Return the (x, y) coordinate for the center point of the cell that contains the specified text.  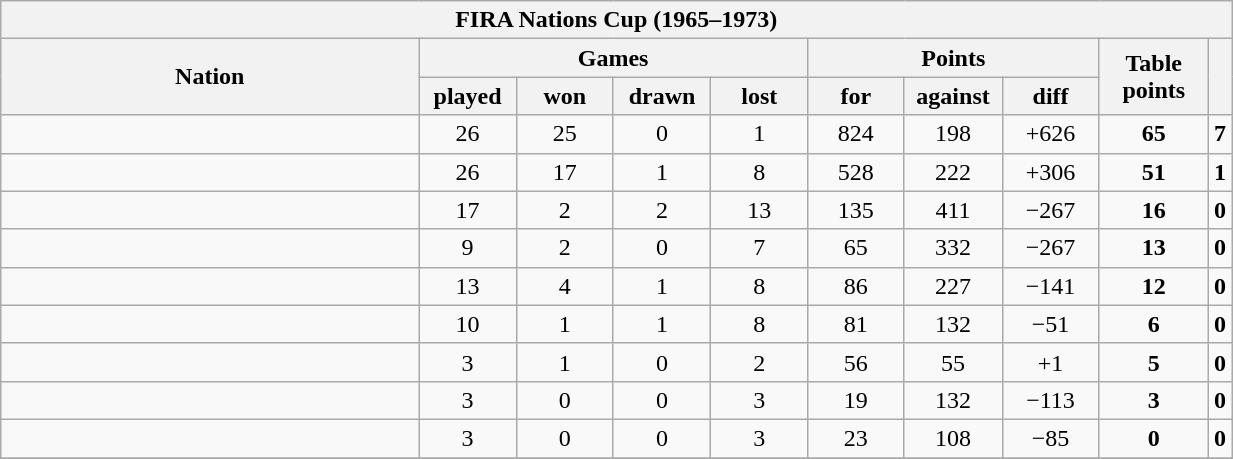
for (856, 96)
9 (468, 248)
−51 (1050, 324)
12 (1154, 286)
played (468, 96)
10 (468, 324)
+626 (1050, 134)
81 (856, 324)
diff (1050, 96)
5 (1154, 362)
55 (953, 362)
23 (856, 438)
227 (953, 286)
drawn (662, 96)
86 (856, 286)
Nation (210, 77)
against (953, 96)
+1 (1050, 362)
−141 (1050, 286)
332 (953, 248)
198 (953, 134)
6 (1154, 324)
−85 (1050, 438)
528 (856, 172)
+306 (1050, 172)
Points (954, 58)
19 (856, 400)
25 (564, 134)
16 (1154, 210)
−113 (1050, 400)
FIRA Nations Cup (1965–1973) (616, 20)
411 (953, 210)
4 (564, 286)
Tablepoints (1154, 77)
108 (953, 438)
222 (953, 172)
135 (856, 210)
51 (1154, 172)
824 (856, 134)
won (564, 96)
Games (614, 58)
56 (856, 362)
lost (760, 96)
